Provide the [X, Y] coordinate of the cell's center where the given text is located.  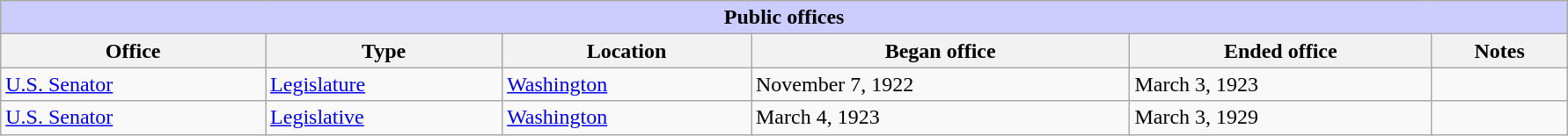
Legislative [384, 118]
Location [626, 51]
March 3, 1929 [1281, 118]
Began office [941, 51]
Office [134, 51]
Public offices [785, 18]
March 3, 1923 [1281, 84]
Legislature [384, 84]
Type [384, 51]
March 4, 1923 [941, 118]
Notes [1499, 51]
November 7, 1922 [941, 84]
Ended office [1281, 51]
